Scan for the cell matching the given text and deliver its [x, y] coordinate at center. 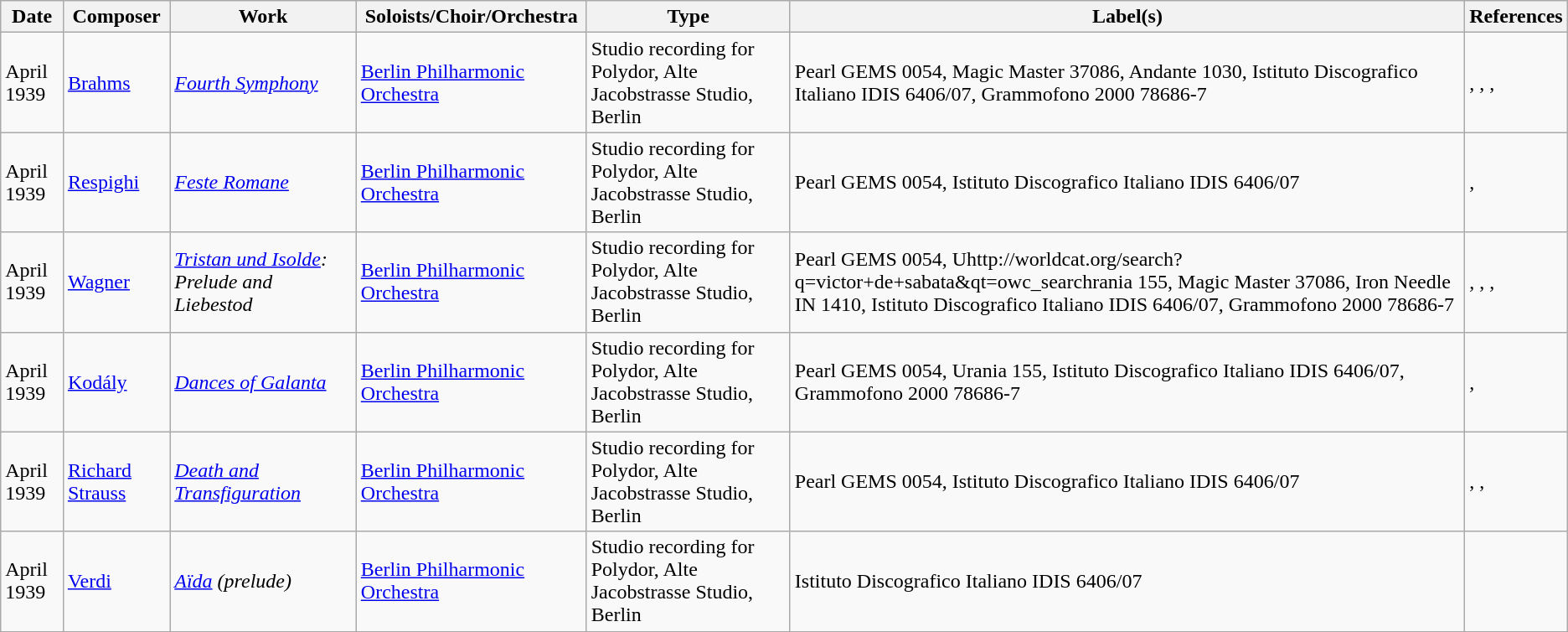
Date [32, 17]
Soloists/Choir/Orchestra [471, 17]
, , [1516, 481]
Respighi [116, 183]
Pearl GEMS 0054, Urania 155, Istituto Discografico Italiano IDIS 6406/07, Grammofono 2000 78686-7 [1127, 382]
Feste Romane [263, 183]
Kodály [116, 382]
Death and Transfiguration [263, 481]
Istituto Discografico Italiano IDIS 6406/07 [1127, 582]
Pearl GEMS 0054, Magic Master 37086, Andante 1030, Istituto Discografico Italiano IDIS 6406/07, Grammofono 2000 78686-7 [1127, 82]
Brahms [116, 82]
Wagner [116, 282]
References [1516, 17]
Fourth Symphony [263, 82]
Tristan und Isolde: Prelude and Liebestod [263, 282]
Type [689, 17]
Work [263, 17]
Aïda (prelude) [263, 582]
Verdi [116, 582]
Label(s) [1127, 17]
Dances of Galanta [263, 382]
Richard Strauss [116, 481]
Composer [116, 17]
